Return (x, y) of the center of cell containing provided text 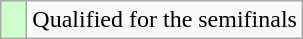
Qualified for the semifinals (165, 20)
